Output the [X, Y] coordinate of the center of the cell containing the given text.  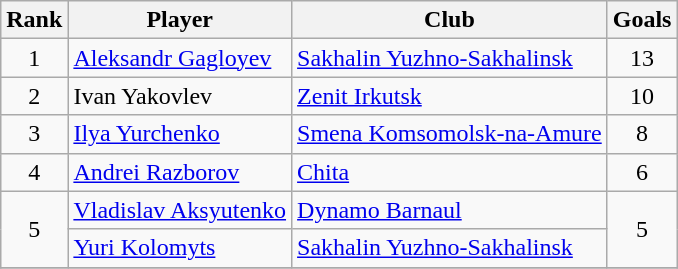
Yuri Kolomyts [180, 248]
Aleksandr Gagloyev [180, 58]
Ivan Yakovlev [180, 96]
Rank [34, 20]
Vladislav Aksyutenko [180, 210]
4 [34, 172]
Ilya Yurchenko [180, 134]
10 [642, 96]
8 [642, 134]
3 [34, 134]
Player [180, 20]
Club [450, 20]
Zenit Irkutsk [450, 96]
Dynamo Barnaul [450, 210]
Smena Komsomolsk-na-Amure [450, 134]
6 [642, 172]
1 [34, 58]
13 [642, 58]
Goals [642, 20]
2 [34, 96]
Andrei Razborov [180, 172]
Chita [450, 172]
